Locate the cell with the specified text and output its (X, Y) center coordinate. 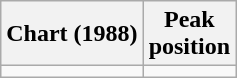
Chart (1988) (72, 34)
Peakposition (189, 34)
